Locate the cell with the specified text and output its (X, Y) center coordinate. 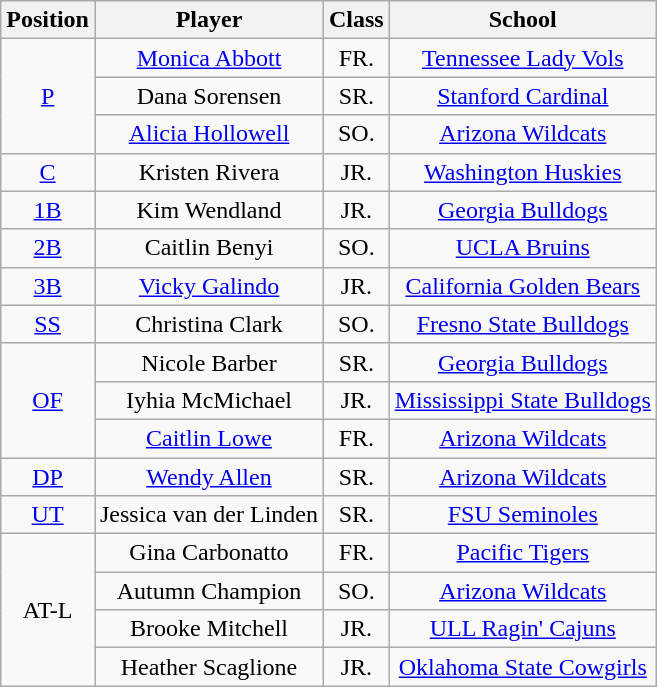
P (48, 96)
Player (208, 20)
Fresno State Bulldogs (522, 324)
Monica Abbott (208, 58)
UCLA Bruins (522, 248)
DP (48, 477)
Iyhia McMichael (208, 400)
Christina Clark (208, 324)
Alicia Hollowell (208, 134)
C (48, 172)
Kim Wendland (208, 210)
Washington Huskies (522, 172)
Wendy Allen (208, 477)
Heather Scaglione (208, 667)
1B (48, 210)
Autumn Champion (208, 591)
Brooke Mitchell (208, 629)
Position (48, 20)
SS (48, 324)
Oklahoma State Cowgirls (522, 667)
Caitlin Benyi (208, 248)
Class (356, 20)
Gina Carbonatto (208, 553)
Jessica van der Linden (208, 515)
School (522, 20)
Dana Sorensen (208, 96)
2B (48, 248)
Caitlin Lowe (208, 438)
3B (48, 286)
Nicole Barber (208, 362)
Mississippi State Bulldogs (522, 400)
California Golden Bears (522, 286)
OF (48, 400)
Vicky Galindo (208, 286)
ULL Ragin' Cajuns (522, 629)
FSU Seminoles (522, 515)
UT (48, 515)
AT-L (48, 610)
Stanford Cardinal (522, 96)
Tennessee Lady Vols (522, 58)
Kristen Rivera (208, 172)
Pacific Tigers (522, 553)
